Return the [x, y] coordinate for the center point of the cell that contains the specified text.  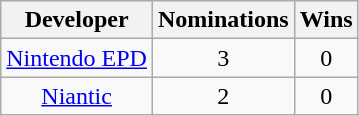
3 [223, 58]
Nintendo EPD [77, 58]
Wins [326, 20]
Developer [77, 20]
Niantic [77, 96]
Nominations [223, 20]
2 [223, 96]
